Extract the (X, Y) coordinate from the center of the cell holding the provided text.  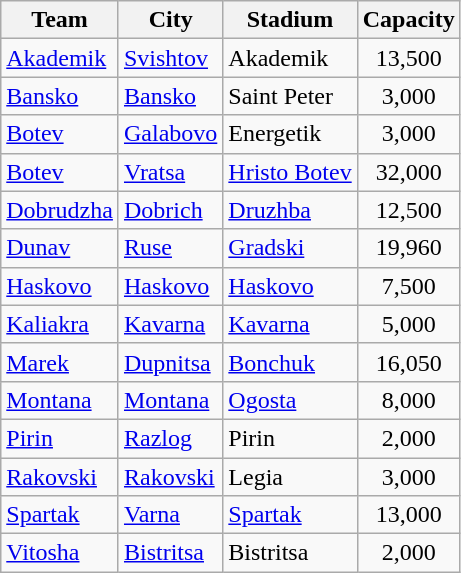
13,500 (408, 58)
Svishtov (170, 58)
8,000 (408, 400)
7,500 (408, 286)
Druzhba (290, 210)
Bonchuk (290, 362)
City (170, 20)
Team (60, 20)
Capacity (408, 20)
Galabovo (170, 134)
Saint Peter (290, 96)
13,000 (408, 515)
Energetik (290, 134)
Gradski (290, 248)
Stadium (290, 20)
Vratsa (170, 172)
12,500 (408, 210)
Dupnitsa (170, 362)
16,050 (408, 362)
Razlog (170, 438)
Legia (290, 477)
Varna (170, 515)
Vitosha (60, 553)
32,000 (408, 172)
5,000 (408, 324)
Dobrich (170, 210)
19,960 (408, 248)
Dobrudzha (60, 210)
Hristo Botev (290, 172)
Ruse (170, 248)
Marek (60, 362)
Dunav (60, 248)
Ogosta (290, 400)
Kaliakra (60, 324)
